Extract the (x, y) coordinate from the center of the cell holding the provided text.  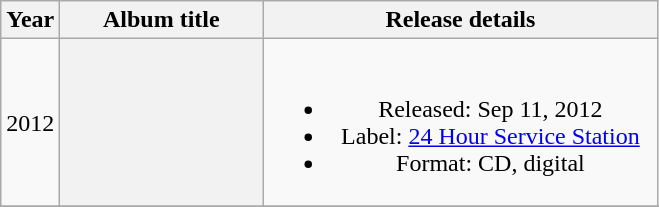
Released: Sep 11, 2012Label: 24 Hour Service StationFormat: CD, digital (460, 122)
Year (30, 20)
Album title (162, 20)
2012 (30, 122)
Release details (460, 20)
